Capture the cell that displays the provided text and extract its (X, Y) central coordinate. 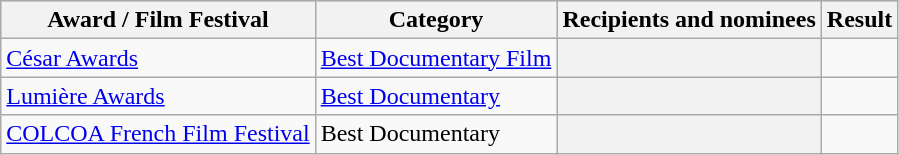
Recipients and nominees (689, 20)
Best Documentary Film (436, 58)
Category (436, 20)
César Awards (158, 58)
COLCOA French Film Festival (158, 134)
Result (859, 20)
Award / Film Festival (158, 20)
Lumière Awards (158, 96)
